Output the (x, y) coordinate of the center of the cell containing the given text.  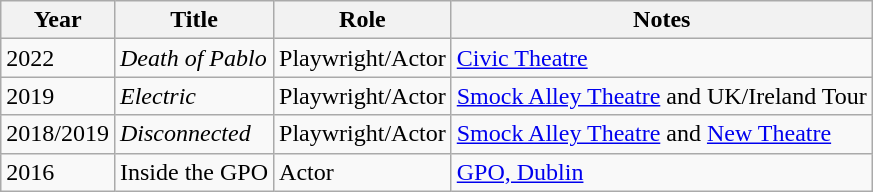
Notes (662, 20)
Role (363, 20)
Inside the GPO (194, 172)
2016 (58, 172)
Civic Theatre (662, 58)
Actor (363, 172)
2019 (58, 96)
Smock Alley Theatre and UK/Ireland Tour (662, 96)
GPO, Dublin (662, 172)
2022 (58, 58)
Death of Pablo (194, 58)
Electric (194, 96)
Title (194, 20)
Smock Alley Theatre and New Theatre (662, 134)
Year (58, 20)
Disconnected (194, 134)
2018/2019 (58, 134)
